Return the (X, Y) coordinate for the center point of the cell that contains the specified text.  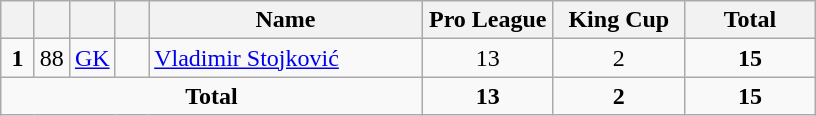
1 (18, 58)
Vladimir Stojković (286, 58)
88 (52, 58)
GK (92, 58)
Name (286, 20)
King Cup (618, 20)
Pro League (488, 20)
